Pinpoint the cell where the given text exists, returning its (x, y) midpoint coordinate. 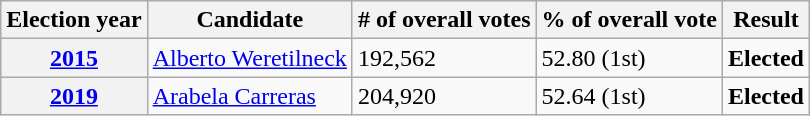
# of overall votes (444, 20)
% of overall vote (629, 20)
Candidate (250, 20)
Alberto Weretilneck (250, 58)
Arabela Carreras (250, 96)
204,920 (444, 96)
Election year (74, 20)
Result (766, 20)
2019 (74, 96)
52.64 (1st) (629, 96)
2015 (74, 58)
192,562 (444, 58)
52.80 (1st) (629, 58)
